Search for the cell housing the specified text and yield its [X, Y] center coordinate. 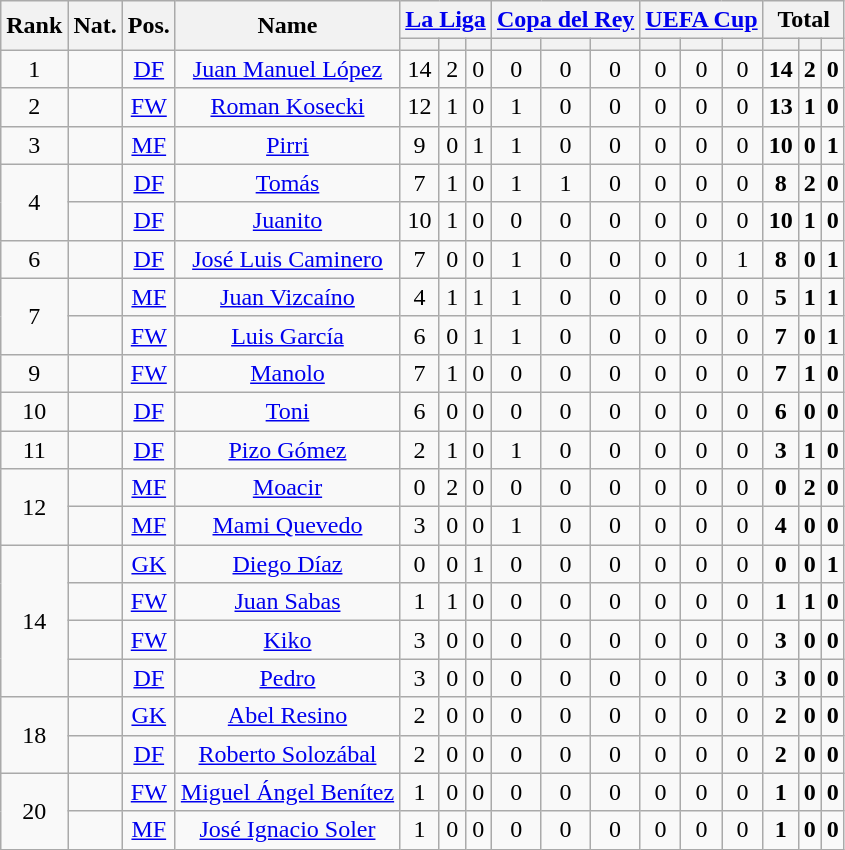
Juan Vizcaíno [287, 297]
Juan Sabas [287, 602]
Abel Resino [287, 716]
5 [780, 297]
Miguel Ángel Benítez [287, 792]
Pos. [148, 26]
Nat. [95, 26]
Diego Díaz [287, 564]
Mami Quevedo [287, 526]
Roman Kosecki [287, 107]
Luis García [287, 335]
20 [34, 811]
Pirri [287, 145]
Roberto Solozábal [287, 754]
La Liga [446, 20]
Rank [34, 26]
Juanito [287, 221]
Toni [287, 411]
Name [287, 26]
Moacir [287, 488]
Total [804, 20]
Pizo Gómez [287, 449]
18 [34, 735]
Juan Manuel López [287, 69]
Tomás [287, 183]
13 [780, 107]
Manolo [287, 373]
Copa del Rey [565, 20]
José Luis Caminero [287, 259]
UEFA Cup [702, 20]
Pedro [287, 678]
José Ignacio Soler [287, 830]
Kiko [287, 640]
11 [34, 449]
